From the cell containing the given text, extract its center point as (X, Y) coordinate. 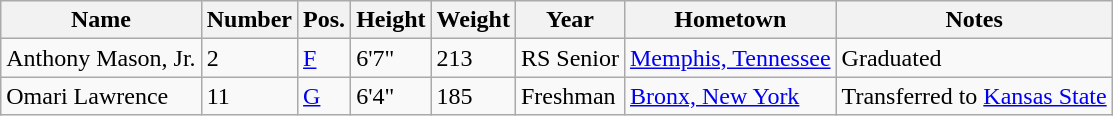
Pos. (324, 20)
185 (473, 96)
RS Senior (570, 58)
Hometown (730, 20)
Memphis, Tennessee (730, 58)
Transferred to Kansas State (974, 96)
Bronx, New York (730, 96)
Graduated (974, 58)
Height (391, 20)
F (324, 58)
Freshman (570, 96)
6'4" (391, 96)
2 (249, 58)
G (324, 96)
Number (249, 20)
213 (473, 58)
Year (570, 20)
Omari Lawrence (101, 96)
6'7" (391, 58)
11 (249, 96)
Weight (473, 20)
Name (101, 20)
Anthony Mason, Jr. (101, 58)
Notes (974, 20)
